Output the (x, y) coordinate of the center of the cell containing the given text.  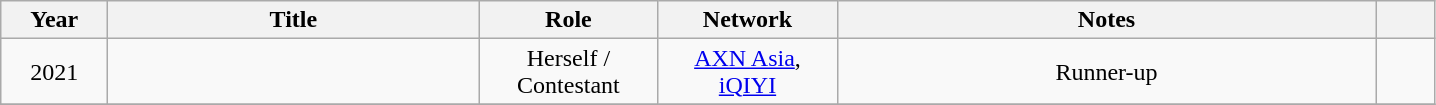
Role (568, 20)
Year (54, 20)
Runner-up (1106, 72)
Herself / Contestant (568, 72)
2021 (54, 72)
Title (294, 20)
Notes (1106, 20)
AXN Asia, iQIYI (748, 72)
Network (748, 20)
